From the cell containing the given text, extract its center point as (x, y) coordinate. 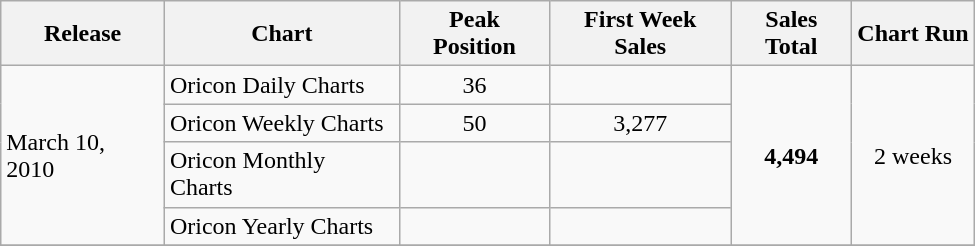
First Week Sales (640, 34)
Chart (282, 34)
Release (83, 34)
4,494 (792, 156)
Oricon Yearly Charts (282, 226)
Chart Run (913, 34)
2 weeks (913, 156)
Oricon Weekly Charts (282, 123)
36 (474, 85)
Peak Position (474, 34)
Oricon Monthly Charts (282, 174)
Oricon Daily Charts (282, 85)
March 10, 2010 (83, 156)
3,277 (640, 123)
Sales Total (792, 34)
50 (474, 123)
